Identify which cell holds the provided text, then report its (x, y) central coordinate. 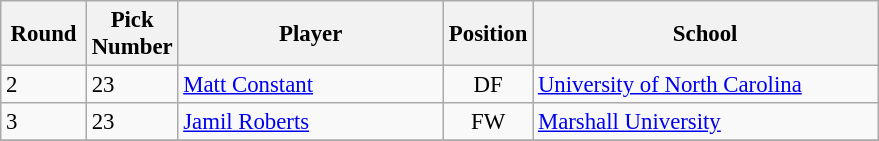
Marshall University (706, 122)
Position (488, 34)
Player (311, 34)
3 (44, 122)
DF (488, 85)
School (706, 34)
Pick Number (132, 34)
University of North Carolina (706, 85)
2 (44, 85)
Matt Constant (311, 85)
Jamil Roberts (311, 122)
Round (44, 34)
FW (488, 122)
